Return [x, y] of the center of cell containing provided text 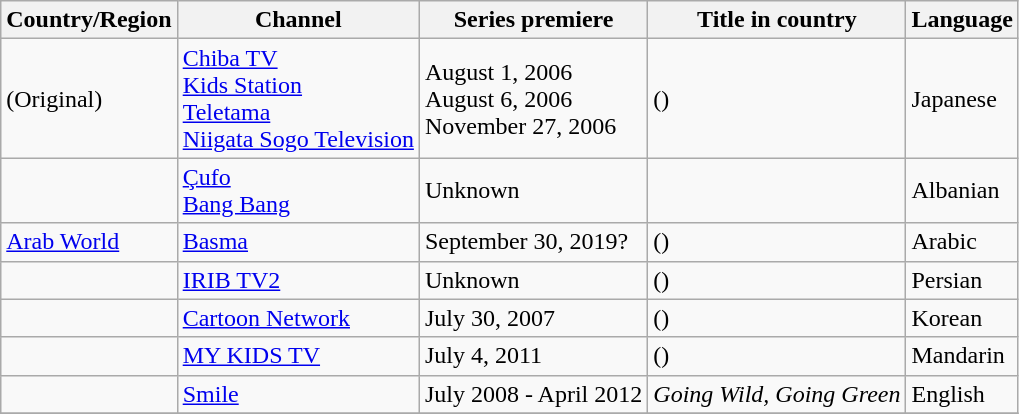
August 1, 2006August 6, 2006 November 27, 2006 [533, 98]
July 4, 2011 [533, 356]
Going Wild, Going Green [777, 394]
July 2008 - April 2012 [533, 394]
Chiba TVKids StationTeletamaNiigata Sogo Television [298, 98]
Series premiere [533, 20]
Korean [962, 318]
IRIB TV2 [298, 280]
MY KIDS TV [298, 356]
Arab World [89, 242]
Japanese [962, 98]
ÇufoBang Bang [298, 190]
Language [962, 20]
English [962, 394]
July 30, 2007 [533, 318]
(Original) [89, 98]
Smile [298, 394]
Cartoon Network [298, 318]
Mandarin [962, 356]
Albanian [962, 190]
September 30, 2019? [533, 242]
Channel [298, 20]
Country/Region [89, 20]
Title in country [777, 20]
Basma [298, 242]
Arabic [962, 242]
Persian [962, 280]
